Identify which cell holds the provided text, then report its (X, Y) central coordinate. 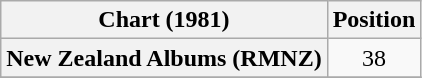
Position (374, 20)
38 (374, 58)
New Zealand Albums (RMNZ) (164, 58)
Chart (1981) (164, 20)
